Return the [X, Y] coordinate for the center point of the cell that contains the specified text.  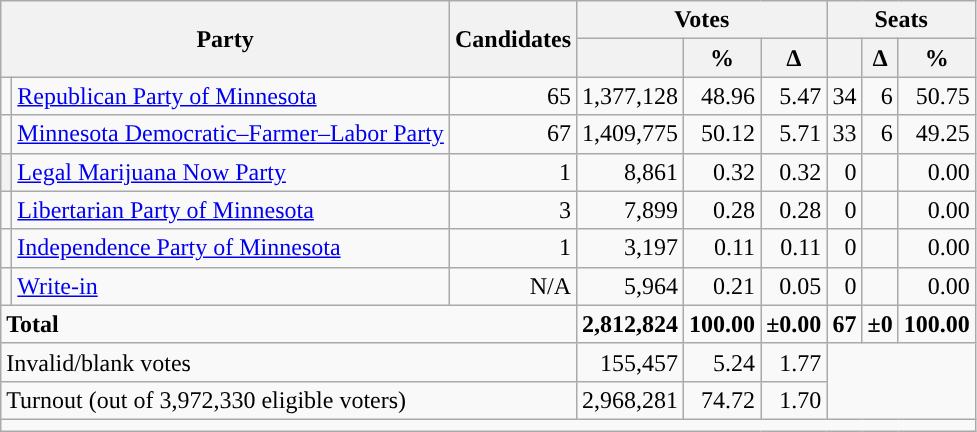
2,968,281 [630, 400]
65 [512, 96]
48.96 [722, 96]
5.47 [794, 96]
Invalid/blank votes [289, 362]
Republican Party of Minnesota [231, 96]
Legal Marijuana Now Party [231, 172]
5.24 [722, 362]
Votes [702, 20]
50.12 [722, 134]
2,812,824 [630, 324]
Seats [901, 20]
±0 [880, 324]
Candidates [512, 39]
Turnout (out of 3,972,330 eligible voters) [289, 400]
0.21 [722, 286]
Write-in [231, 286]
Minnesota Democratic–Farmer–Labor Party [231, 134]
±0.00 [794, 324]
5.71 [794, 134]
3,197 [630, 248]
1,377,128 [630, 96]
Total [289, 324]
33 [844, 134]
49.25 [936, 134]
5,964 [630, 286]
N/A [512, 286]
3 [512, 210]
1,409,775 [630, 134]
7,899 [630, 210]
Libertarian Party of Minnesota [231, 210]
Independence Party of Minnesota [231, 248]
34 [844, 96]
Party [226, 39]
1.70 [794, 400]
50.75 [936, 96]
1.77 [794, 362]
8,861 [630, 172]
74.72 [722, 400]
0.05 [794, 286]
155,457 [630, 362]
